Provide the [X, Y] coordinate of the cell's center where the given text is located.  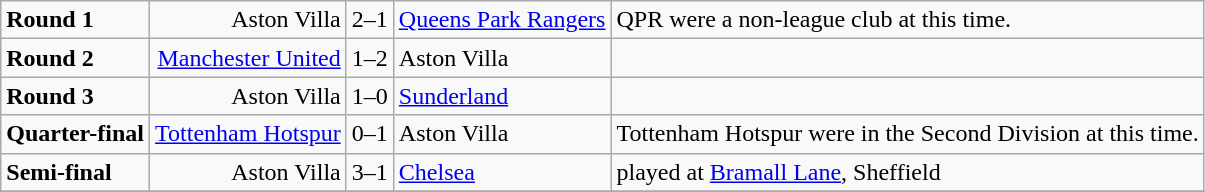
Semi-final [76, 172]
Tottenham Hotspur were in the Second Division at this time. [908, 134]
Round 2 [76, 58]
Sunderland [502, 96]
Manchester United [248, 58]
Quarter-final [76, 134]
1–0 [370, 96]
Chelsea [502, 172]
3–1 [370, 172]
Round 1 [76, 20]
0–1 [370, 134]
1–2 [370, 58]
Queens Park Rangers [502, 20]
played at Bramall Lane, Sheffield [908, 172]
Tottenham Hotspur [248, 134]
QPR were a non-league club at this time. [908, 20]
2–1 [370, 20]
Round 3 [76, 96]
